Pinpoint the cell where the given text exists, returning its [X, Y] midpoint coordinate. 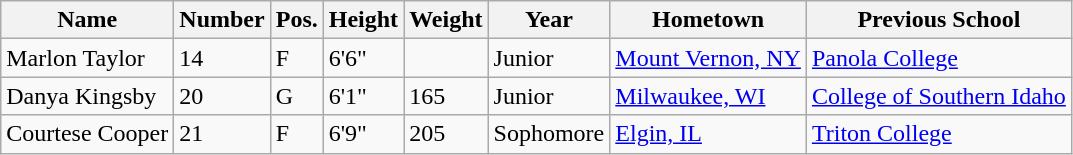
Mount Vernon, NY [708, 58]
14 [222, 58]
Triton College [938, 134]
Courtese Cooper [88, 134]
165 [446, 96]
Weight [446, 20]
Marlon Taylor [88, 58]
21 [222, 134]
Pos. [296, 20]
6'9" [363, 134]
205 [446, 134]
Previous School [938, 20]
Hometown [708, 20]
G [296, 96]
Height [363, 20]
College of Southern Idaho [938, 96]
Year [549, 20]
Panola College [938, 58]
Name [88, 20]
Danya Kingsby [88, 96]
20 [222, 96]
Sophomore [549, 134]
6'1" [363, 96]
Milwaukee, WI [708, 96]
Elgin, IL [708, 134]
6'6" [363, 58]
Number [222, 20]
